Capture the cell that displays the provided text and extract its (x, y) central coordinate. 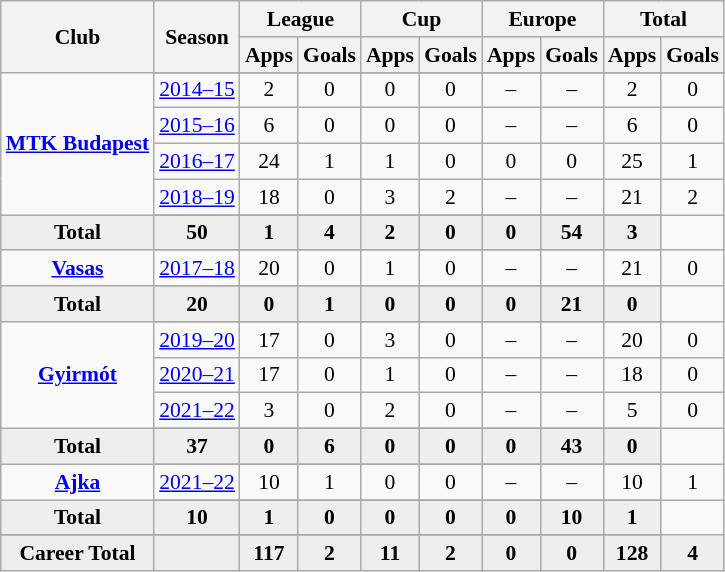
League (300, 19)
Europe (542, 19)
Club (78, 36)
50 (197, 233)
2015–16 (197, 126)
43 (572, 447)
25 (632, 162)
2020–21 (197, 375)
54 (572, 233)
2016–17 (197, 162)
MTK Budapest (78, 143)
2018–19 (197, 197)
37 (197, 447)
Ajka (78, 482)
24 (269, 162)
2017–18 (197, 269)
5 (632, 411)
2014–15 (197, 90)
Season (197, 36)
2019–20 (197, 340)
Career Total (78, 554)
128 (632, 554)
Gyirmót (78, 376)
117 (269, 554)
Cup (422, 19)
Vasas (78, 269)
11 (390, 554)
